Extract the (x, y) coordinate from the center of the cell holding the provided text.  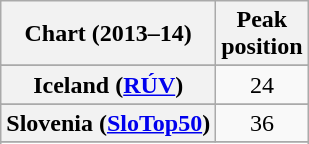
Chart (2013–14) (108, 34)
Peakposition (262, 34)
Iceland (RÚV) (108, 85)
36 (262, 123)
Slovenia (SloTop50) (108, 123)
24 (262, 85)
